Provide the (X, Y) coordinate of the cell's center where the given text is located.  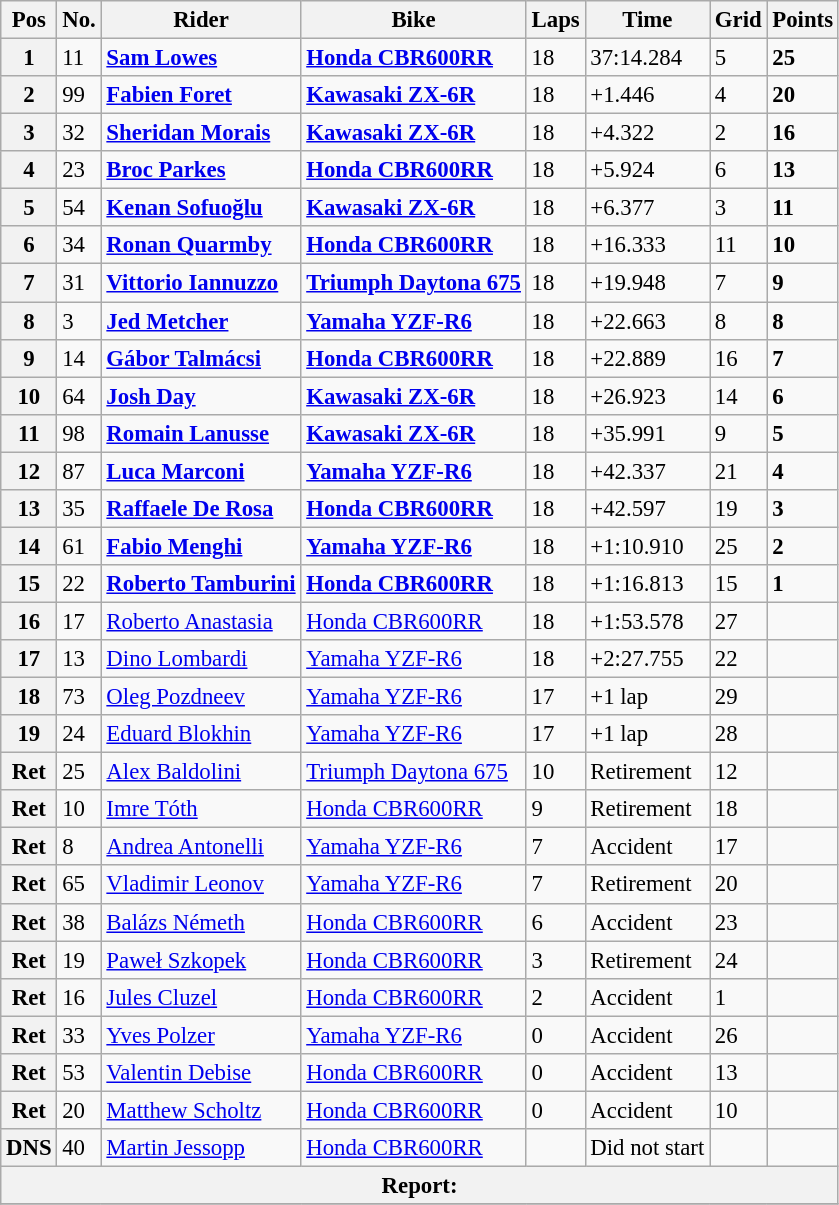
Sheridan Morais (201, 133)
+22.889 (647, 358)
31 (79, 283)
35 (79, 509)
98 (79, 433)
Kenan Sofuoğlu (201, 208)
Roberto Tamburini (201, 584)
Balázs Németh (201, 922)
Rider (201, 20)
+35.991 (647, 433)
Fabio Menghi (201, 546)
Vittorio Iannuzzo (201, 283)
32 (79, 133)
Andrea Antonelli (201, 847)
+4.322 (647, 133)
Sam Lowes (201, 58)
+19.948 (647, 283)
87 (79, 471)
Oleg Pozdneev (201, 697)
Dino Lombardi (201, 659)
+1:53.578 (647, 621)
Grid (738, 20)
+2:27.755 (647, 659)
61 (79, 546)
Laps (556, 20)
40 (79, 1148)
Alex Baldolini (201, 772)
Jed Metcher (201, 321)
Points (802, 20)
No. (79, 20)
Martin Jessopp (201, 1148)
73 (79, 697)
29 (738, 697)
64 (79, 396)
Matthew Scholtz (201, 1110)
Eduard Blokhin (201, 734)
Imre Tóth (201, 809)
21 (738, 471)
+6.377 (647, 208)
26 (738, 1035)
+22.663 (647, 321)
Paweł Szkopek (201, 960)
Josh Day (201, 396)
Romain Lanusse (201, 433)
Did not start (647, 1148)
28 (738, 734)
Valentin Debise (201, 1073)
34 (79, 245)
DNS (29, 1148)
+1:10.910 (647, 546)
Time (647, 20)
Fabien Foret (201, 95)
33 (79, 1035)
Yves Polzer (201, 1035)
+26.923 (647, 396)
53 (79, 1073)
99 (79, 95)
+42.337 (647, 471)
+5.924 (647, 170)
Gábor Talmácsi (201, 358)
65 (79, 885)
Jules Cluzel (201, 997)
Bike (414, 20)
54 (79, 208)
+16.333 (647, 245)
38 (79, 922)
Report: (420, 1185)
+42.597 (647, 509)
+1:16.813 (647, 584)
Ronan Quarmby (201, 245)
Pos (29, 20)
Broc Parkes (201, 170)
Vladimir Leonov (201, 885)
37:14.284 (647, 58)
+1.446 (647, 95)
Roberto Anastasia (201, 621)
Luca Marconi (201, 471)
Raffaele De Rosa (201, 509)
27 (738, 621)
